Provide the [x, y] coordinate of the cell's center where the given text is located.  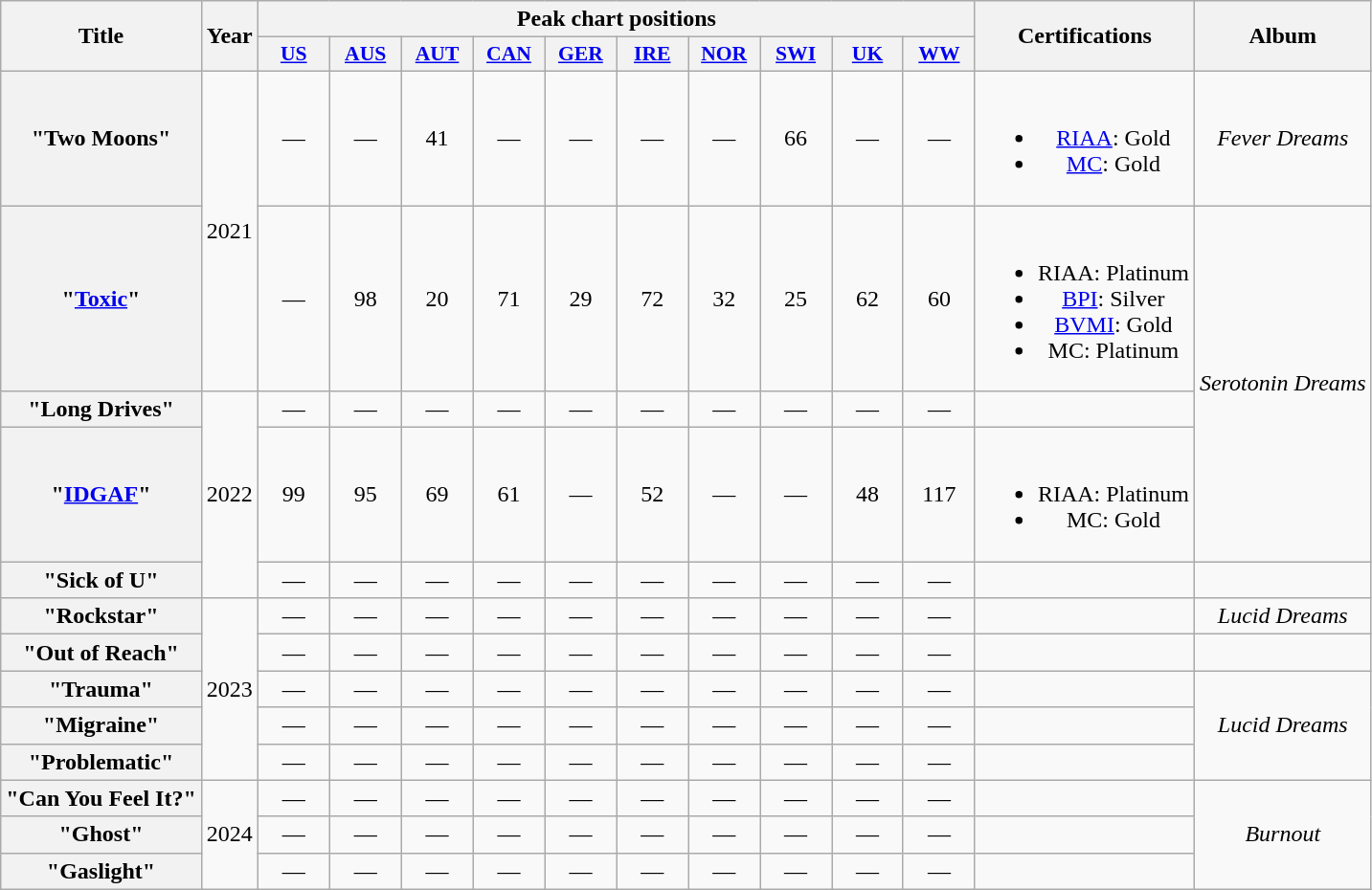
95 [366, 495]
"Sick of U" [101, 580]
US [293, 55]
"Trauma" [101, 689]
Certifications [1084, 36]
"Ghost" [101, 834]
GER [580, 55]
AUT [437, 55]
Serotonin Dreams [1283, 383]
"Gaslight" [101, 871]
98 [366, 298]
WW [938, 55]
"IDGAF" [101, 495]
"Can You Feel It?" [101, 798]
"Long Drives" [101, 410]
72 [653, 298]
Album [1283, 36]
2023 [230, 689]
48 [867, 495]
NOR [724, 55]
Year [230, 36]
62 [867, 298]
20 [437, 298]
52 [653, 495]
RIAA: GoldMC: Gold [1084, 138]
IRE [653, 55]
60 [938, 298]
Title [101, 36]
UK [867, 55]
41 [437, 138]
RIAA: PlatinumMC: Gold [1084, 495]
Peak chart positions [617, 19]
71 [509, 298]
"Toxic" [101, 298]
2022 [230, 495]
"Rockstar" [101, 616]
CAN [509, 55]
69 [437, 495]
"Migraine" [101, 725]
SWI [797, 55]
RIAA: PlatinumBPI: SilverBVMI: GoldMC: Platinum [1084, 298]
"Two Moons" [101, 138]
61 [509, 495]
99 [293, 495]
32 [724, 298]
25 [797, 298]
Burnout [1283, 834]
29 [580, 298]
66 [797, 138]
"Problematic" [101, 762]
AUS [366, 55]
"Out of Reach" [101, 653]
2024 [230, 834]
117 [938, 495]
Fever Dreams [1283, 138]
2021 [230, 231]
